Return the [x, y] coordinate for the center point of the cell that contains the specified text.  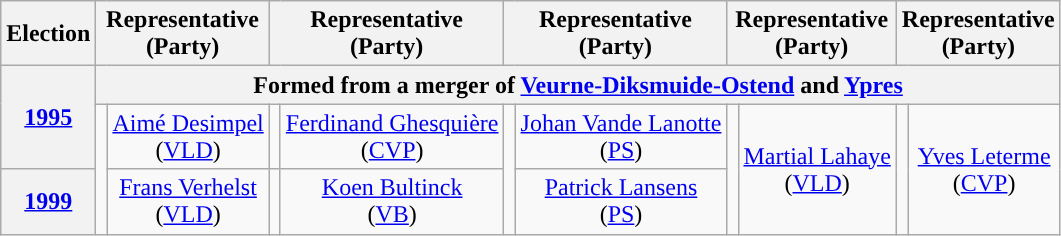
Koen Bultinck(VB) [392, 202]
1995 [48, 118]
1999 [48, 202]
Patrick Lansens(PS) [621, 202]
Election [48, 34]
Aimé Desimpel(VLD) [188, 136]
Johan Vande Lanotte(PS) [621, 136]
Martial Lahaye(VLD) [817, 169]
Formed from a merger of Veurne-Diksmuide-Ostend and Ypres [578, 85]
Yves Leterme(CVP) [984, 169]
Frans Verhelst(VLD) [188, 202]
Ferdinand Ghesquière(CVP) [392, 136]
